Extract the (X, Y) coordinate from the center of the cell holding the provided text.  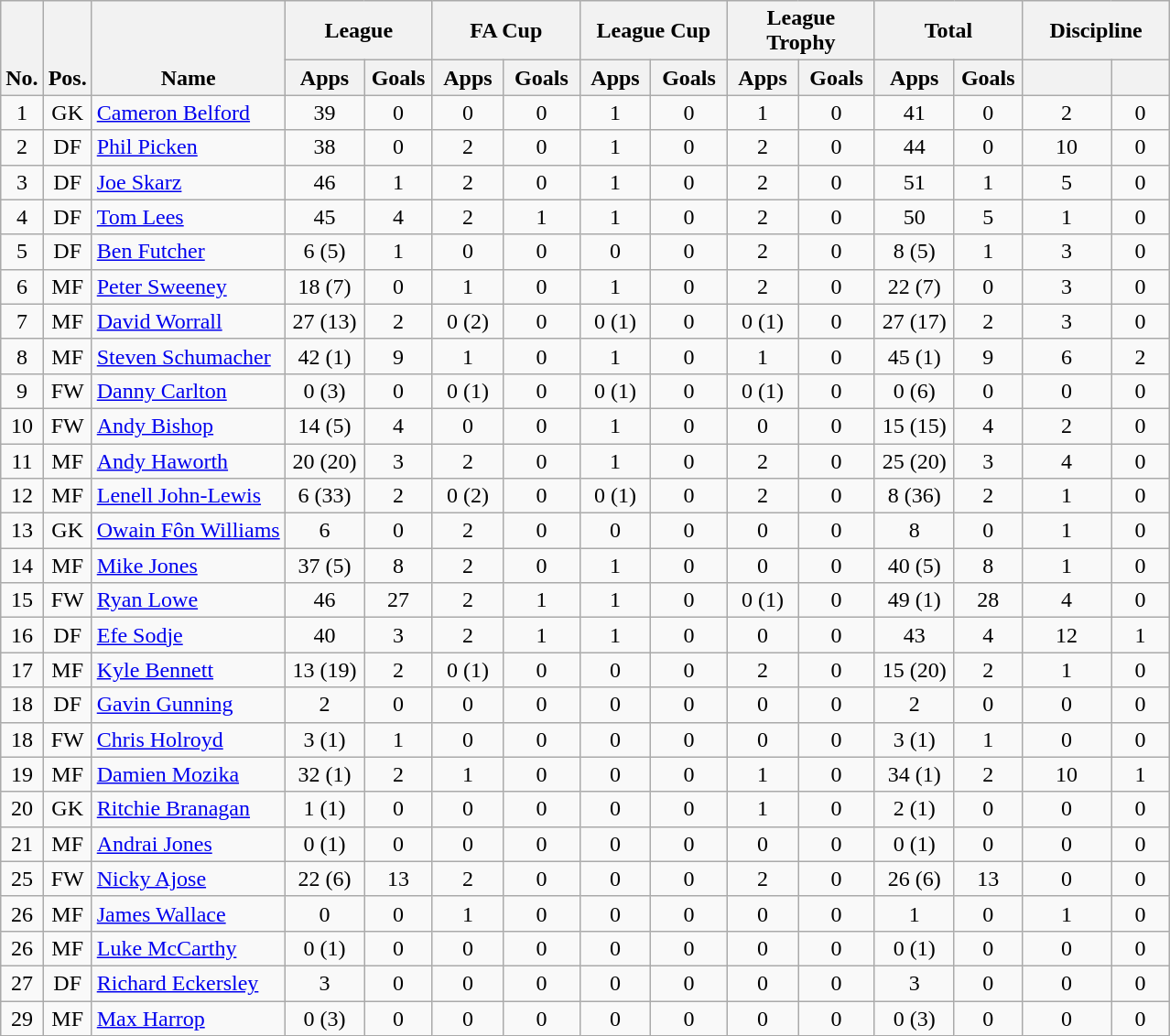
Lenell John-Lewis (189, 496)
Luke McCarthy (189, 948)
Cameron Belford (189, 113)
45 (324, 217)
Andy Bishop (189, 426)
7 (22, 321)
Peter Sweeney (189, 286)
26 (6) (914, 879)
James Wallace (189, 913)
1 (1) (324, 809)
14 (22, 566)
Andrai Jones (189, 844)
Danny Carlton (189, 391)
25 (20) (914, 460)
Ben Futcher (189, 252)
Damien Mozika (189, 774)
39 (324, 113)
Nicky Ajose (189, 879)
Ritchie Branagan (189, 809)
Efe Sodje (189, 635)
League (359, 31)
Kyle Bennett (189, 670)
Joe Skarz (189, 182)
51 (914, 182)
40 (324, 635)
2 (1) (914, 809)
28 (989, 600)
22 (7) (914, 286)
Name (189, 48)
22 (6) (324, 879)
19 (22, 774)
Steven Schumacher (189, 356)
42 (1) (324, 356)
FA Cup (505, 31)
League Cup (654, 31)
45 (1) (914, 356)
6 (33) (324, 496)
38 (324, 147)
27 (17) (914, 321)
Tom Lees (189, 217)
15 (22, 600)
Pos. (68, 48)
League Trophy (800, 31)
21 (22, 844)
29 (22, 1019)
15 (15) (914, 426)
44 (914, 147)
Total (948, 31)
Phil Picken (189, 147)
34 (1) (914, 774)
20 (20) (324, 460)
18 (7) (324, 286)
25 (22, 879)
11 (22, 460)
13 (19) (324, 670)
8 (36) (914, 496)
0 (6) (914, 391)
20 (22, 809)
8 (5) (914, 252)
Ryan Lowe (189, 600)
Gavin Gunning (189, 705)
50 (914, 217)
14 (5) (324, 426)
37 (5) (324, 566)
David Worrall (189, 321)
Andy Haworth (189, 460)
49 (1) (914, 600)
Chris Holroyd (189, 739)
Discipline (1097, 31)
43 (914, 635)
Mike Jones (189, 566)
32 (1) (324, 774)
Max Harrop (189, 1019)
17 (22, 670)
16 (22, 635)
Owain Fôn Williams (189, 531)
41 (914, 113)
Richard Eckersley (189, 983)
15 (20) (914, 670)
No. (22, 48)
40 (5) (914, 566)
6 (5) (324, 252)
27 (13) (324, 321)
